Find where the given text appears and provide that cell's center as [x, y] coordinate. 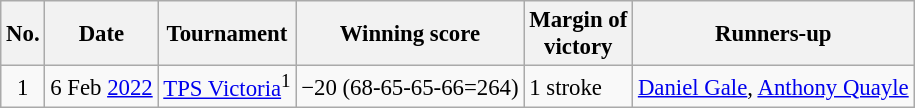
1 [23, 87]
−20 (68-65-65-66=264) [410, 87]
6 Feb 2022 [102, 87]
Date [102, 34]
Margin ofvictory [578, 34]
Winning score [410, 34]
Tournament [227, 34]
1 stroke [578, 87]
TPS Victoria1 [227, 87]
Runners-up [774, 34]
Daniel Gale, Anthony Quayle [774, 87]
No. [23, 34]
